Provide the (X, Y) coordinate of the cell's center where the given text is located.  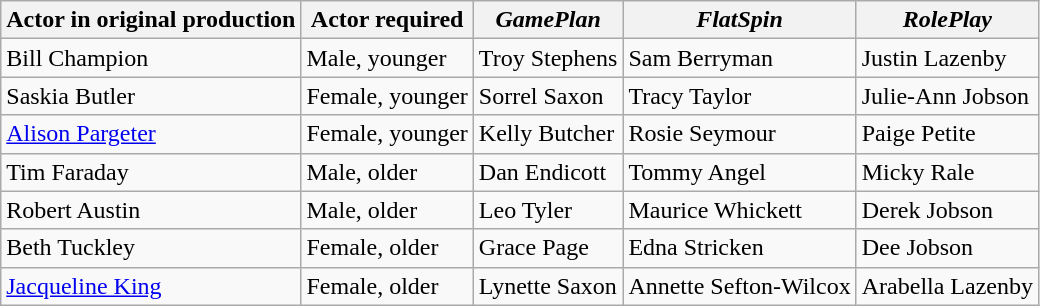
Julie-Ann Jobson (947, 96)
Tommy Angel (740, 172)
Lynette Saxon (548, 286)
Troy Stephens (548, 58)
Paige Petite (947, 134)
Actor in original production (151, 20)
Arabella Lazenby (947, 286)
Grace Page (548, 248)
Micky Rale (947, 172)
Justin Lazenby (947, 58)
Dan Endicott (548, 172)
Kelly Butcher (548, 134)
Jacqueline King (151, 286)
Alison Pargeter (151, 134)
Beth Tuckley (151, 248)
Edna Stricken (740, 248)
Maurice Whickett (740, 210)
Derek Jobson (947, 210)
Actor required (387, 20)
GamePlan (548, 20)
Sam Berryman (740, 58)
Saskia Butler (151, 96)
Leo Tyler (548, 210)
Tim Faraday (151, 172)
Sorrel Saxon (548, 96)
Dee Jobson (947, 248)
Bill Champion (151, 58)
RolePlay (947, 20)
Robert Austin (151, 210)
FlatSpin (740, 20)
Male, younger (387, 58)
Rosie Seymour (740, 134)
Tracy Taylor (740, 96)
Annette Sefton-Wilcox (740, 286)
